Search for the cell housing the specified text and yield its (x, y) center coordinate. 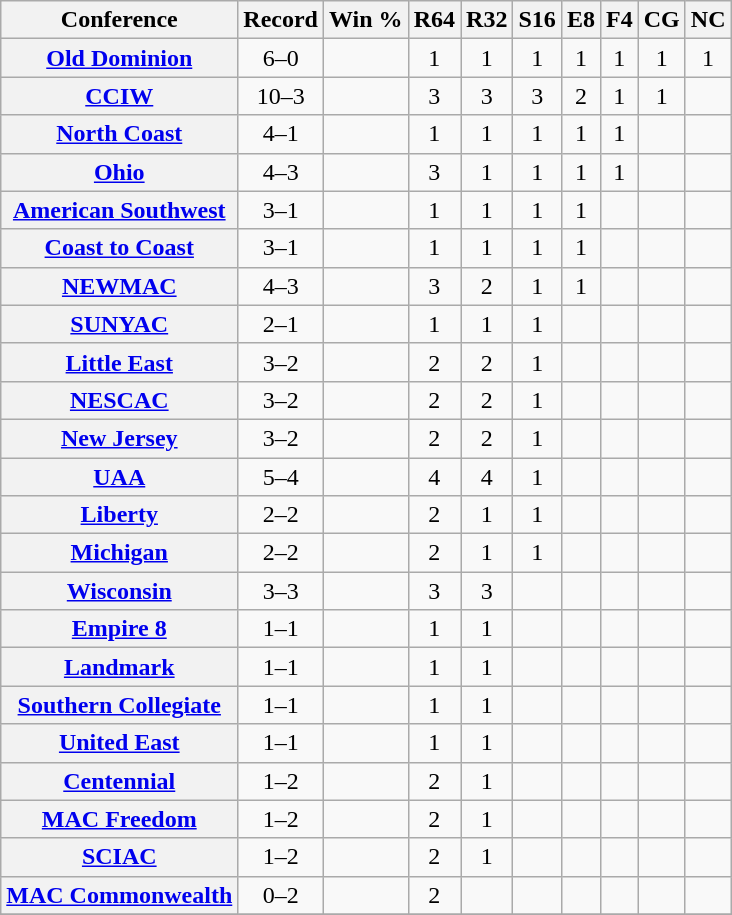
Old Dominion (120, 58)
New Jersey (120, 438)
5–4 (281, 477)
NEWMAC (120, 286)
Conference (120, 20)
3–3 (281, 591)
NESCAC (120, 400)
American Southwest (120, 210)
UAA (120, 477)
R64 (434, 20)
SCIAC (120, 857)
Coast to Coast (120, 248)
6–0 (281, 58)
MAC Commonwealth (120, 895)
Landmark (120, 667)
10–3 (281, 96)
4–1 (281, 134)
S16 (537, 20)
R32 (487, 20)
0–2 (281, 895)
Southern Collegiate (120, 705)
United East (120, 743)
Liberty (120, 515)
North Coast (120, 134)
Centennial (120, 781)
CG (662, 20)
MAC Freedom (120, 819)
2–1 (281, 324)
Ohio (120, 172)
Record (281, 20)
E8 (580, 20)
Empire 8 (120, 629)
Michigan (120, 553)
Little East (120, 362)
Win % (366, 20)
Wisconsin (120, 591)
F4 (619, 20)
NC (708, 20)
CCIW (120, 96)
SUNYAC (120, 324)
